Pinpoint the cell where the given text exists, returning its [X, Y] midpoint coordinate. 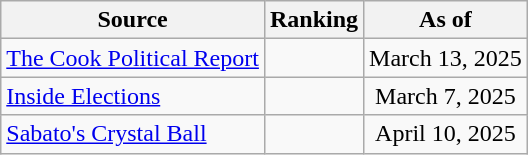
Sabato's Crystal Ball [133, 134]
The Cook Political Report [133, 58]
April 10, 2025 [446, 134]
Source [133, 20]
March 7, 2025 [446, 96]
As of [446, 20]
Inside Elections [133, 96]
March 13, 2025 [446, 58]
Ranking [314, 20]
